Locate the cell with the specified text and output its (x, y) center coordinate. 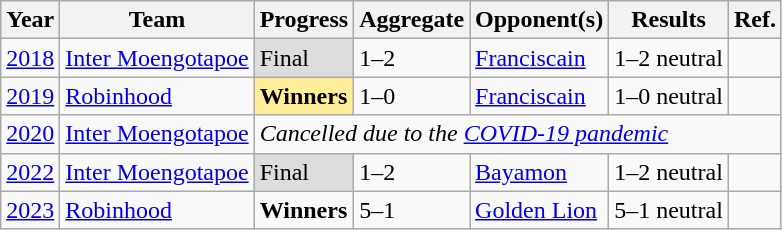
5–1 neutral (669, 210)
2022 (30, 172)
1–0 (412, 96)
Results (669, 20)
2023 (30, 210)
Year (30, 20)
Cancelled due to the COVID-19 pandemic (518, 134)
1–0 neutral (669, 96)
Team (157, 20)
2019 (30, 96)
2018 (30, 58)
5–1 (412, 210)
2020 (30, 134)
Bayamon (540, 172)
Opponent(s) (540, 20)
Aggregate (412, 20)
Progress (304, 20)
Ref. (754, 20)
Golden Lion (540, 210)
